Scan for the cell matching the given text and deliver its (X, Y) coordinate at center. 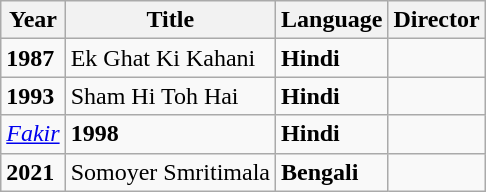
Somoyer Smritimala (170, 172)
1993 (33, 96)
2021 (33, 172)
Title (170, 20)
1998 (170, 134)
Fakir (33, 134)
Bengali (332, 172)
Director (436, 20)
Ek Ghat Ki Kahani (170, 58)
Year (33, 20)
Language (332, 20)
Sham Hi Toh Hai (170, 96)
1987 (33, 58)
